Return [x, y] of the center of cell containing provided text 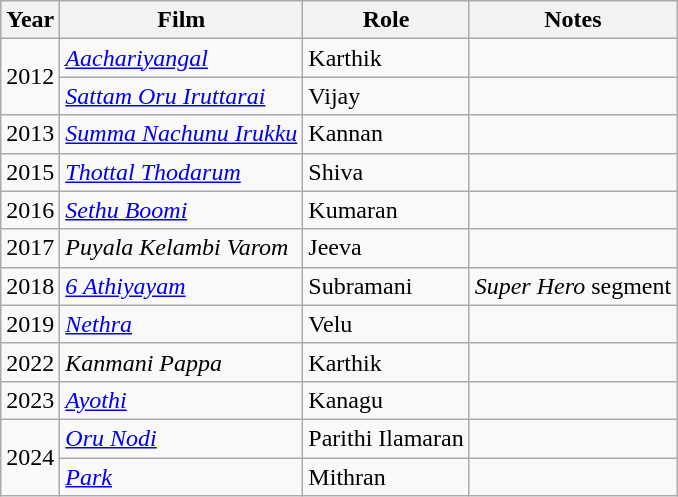
2024 [30, 457]
Kannan [386, 134]
Thottal Thodarum [182, 172]
Parithi Ilamaran [386, 438]
Summa Nachunu Irukku [182, 134]
Film [182, 20]
2022 [30, 362]
Oru Nodi [182, 438]
Shiva [386, 172]
Aachariyangal [182, 58]
2018 [30, 286]
Notes [572, 20]
Sethu Boomi [182, 210]
2012 [30, 77]
Velu [386, 324]
Puyala Kelambi Varom [182, 248]
2015 [30, 172]
Jeeva [386, 248]
Year [30, 20]
Role [386, 20]
Ayothi [182, 400]
2013 [30, 134]
2023 [30, 400]
Kanagu [386, 400]
6 Athiyayam [182, 286]
Sattam Oru Iruttarai [182, 96]
Kumaran [386, 210]
2017 [30, 248]
Vijay [386, 96]
2016 [30, 210]
Nethra [182, 324]
2019 [30, 324]
Kanmani Pappa [182, 362]
Subramani [386, 286]
Mithran [386, 477]
Super Hero segment [572, 286]
Park [182, 477]
